Find where the given text appears and provide that cell's center as [X, Y] coordinate. 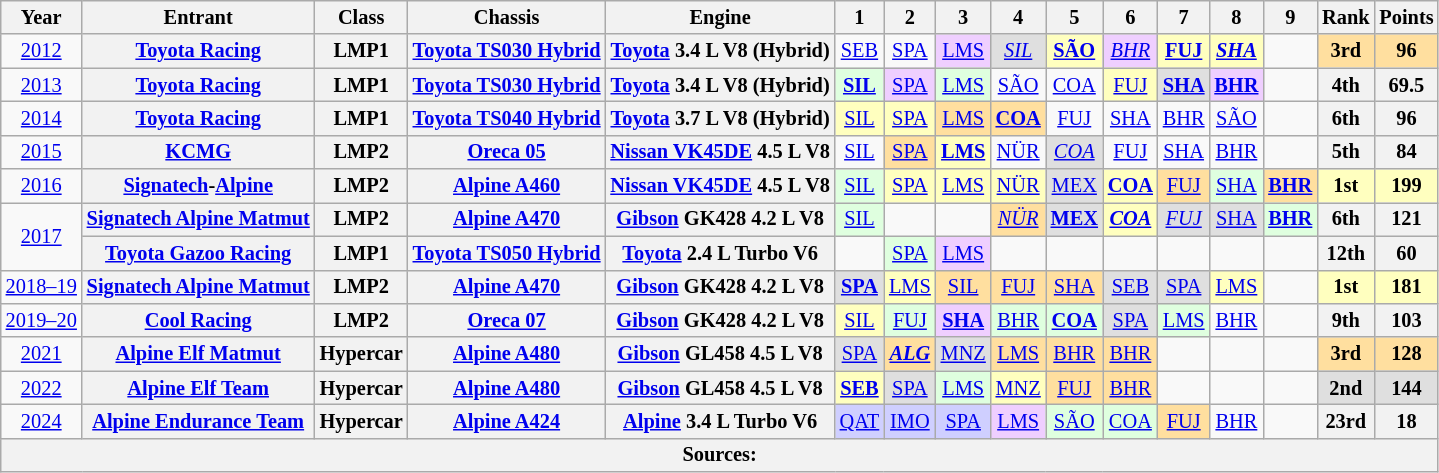
60 [1406, 253]
Engine [720, 17]
9th [1346, 320]
2014 [42, 118]
2017 [42, 236]
3 [964, 17]
Toyota 3.7 L V8 (Hybrid) [720, 118]
128 [1406, 354]
103 [1406, 320]
18 [1406, 421]
Alpine Endurance Team [198, 421]
Signatech-Alpine [198, 186]
121 [1406, 219]
2013 [42, 85]
5 [1074, 17]
84 [1406, 152]
Alpine Elf Team [198, 388]
KCMG [198, 152]
Toyota Gazoo Racing [198, 253]
QAT [860, 421]
2012 [42, 51]
IMO [910, 421]
144 [1406, 388]
199 [1406, 186]
4 [1018, 17]
Toyota TS050 Hybrid [507, 253]
Alpine 3.4 L Turbo V6 [720, 421]
Alpine A424 [507, 421]
12th [1346, 253]
2024 [42, 421]
23rd [1346, 421]
2016 [42, 186]
2015 [42, 152]
Toyota TS040 Hybrid [507, 118]
8 [1236, 17]
Toyota 2.4 L Turbo V6 [720, 253]
181 [1406, 287]
69.5 [1406, 85]
2021 [42, 354]
4th [1346, 85]
Rank [1346, 17]
Oreca 07 [507, 320]
Year [42, 17]
2 [910, 17]
2018–19 [42, 287]
2nd [1346, 388]
6 [1130, 17]
1 [860, 17]
9 [1290, 17]
Entrant [198, 17]
Alpine A460 [507, 186]
ALG [910, 354]
Oreca 05 [507, 152]
Sources: [720, 455]
5th [1346, 152]
2022 [42, 388]
Class [362, 17]
Alpine Elf Matmut [198, 354]
Cool Racing [198, 320]
Points [1406, 17]
7 [1184, 17]
2019–20 [42, 320]
Chassis [507, 17]
